Find where the given text appears and provide that cell's center as (X, Y) coordinate. 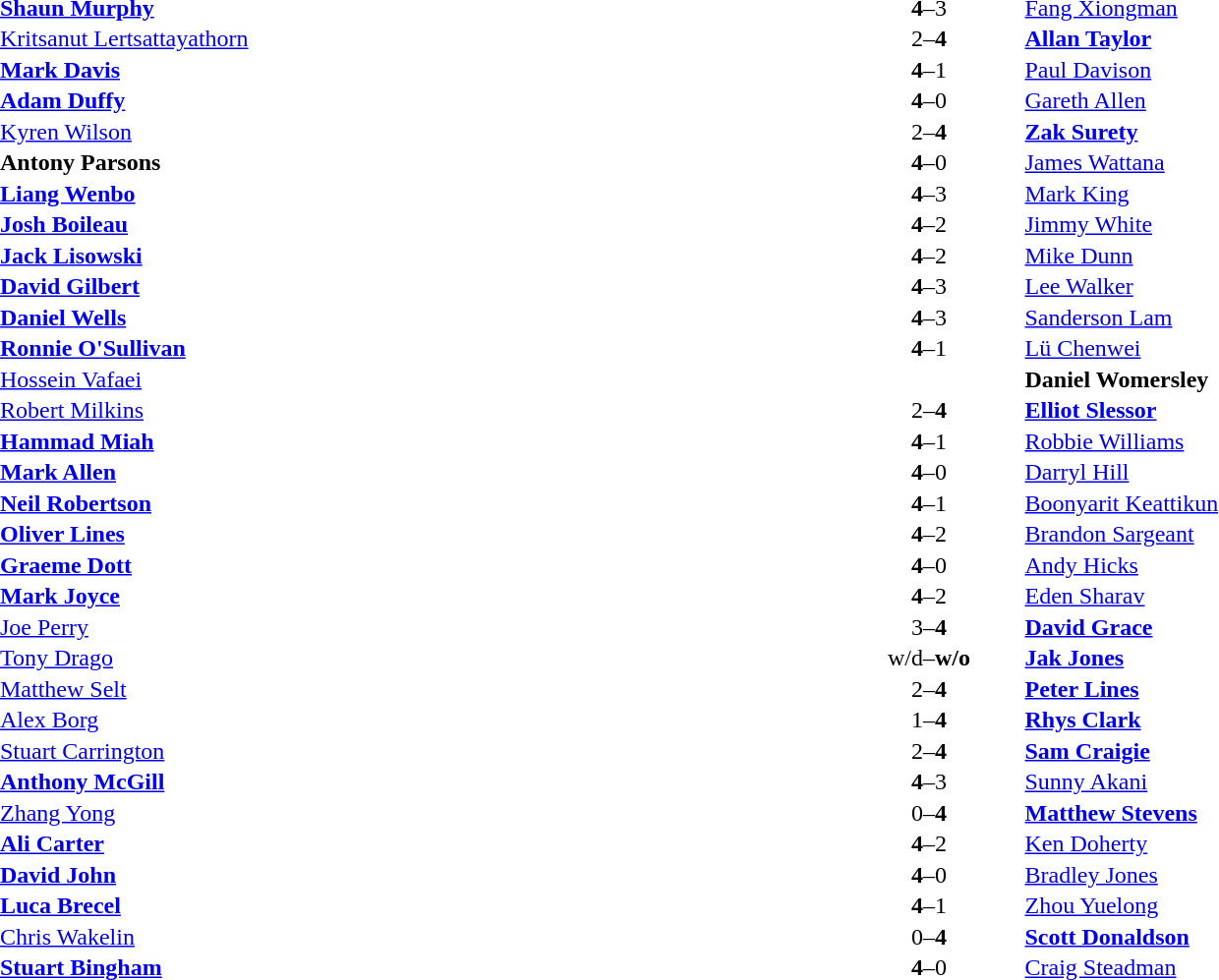
3–4 (928, 627)
w/d–w/o (928, 658)
1–4 (928, 721)
